Capture the cell that displays the provided text and extract its (x, y) central coordinate. 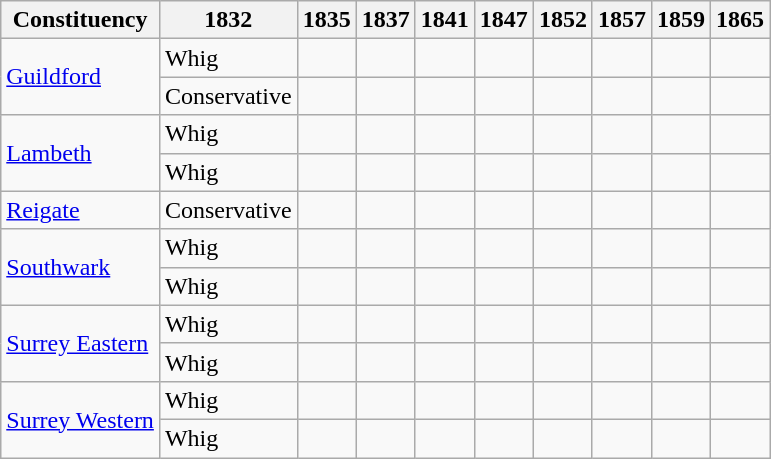
Lambeth (80, 153)
1859 (680, 20)
Reigate (80, 210)
1865 (740, 20)
1847 (504, 20)
1852 (562, 20)
Surrey Eastern (80, 343)
1832 (228, 20)
Surrey Western (80, 419)
1857 (622, 20)
Southwark (80, 267)
1837 (386, 20)
Constituency (80, 20)
1835 (326, 20)
Guildford (80, 77)
1841 (444, 20)
